Output the (x, y) coordinate of the center of the cell containing the given text.  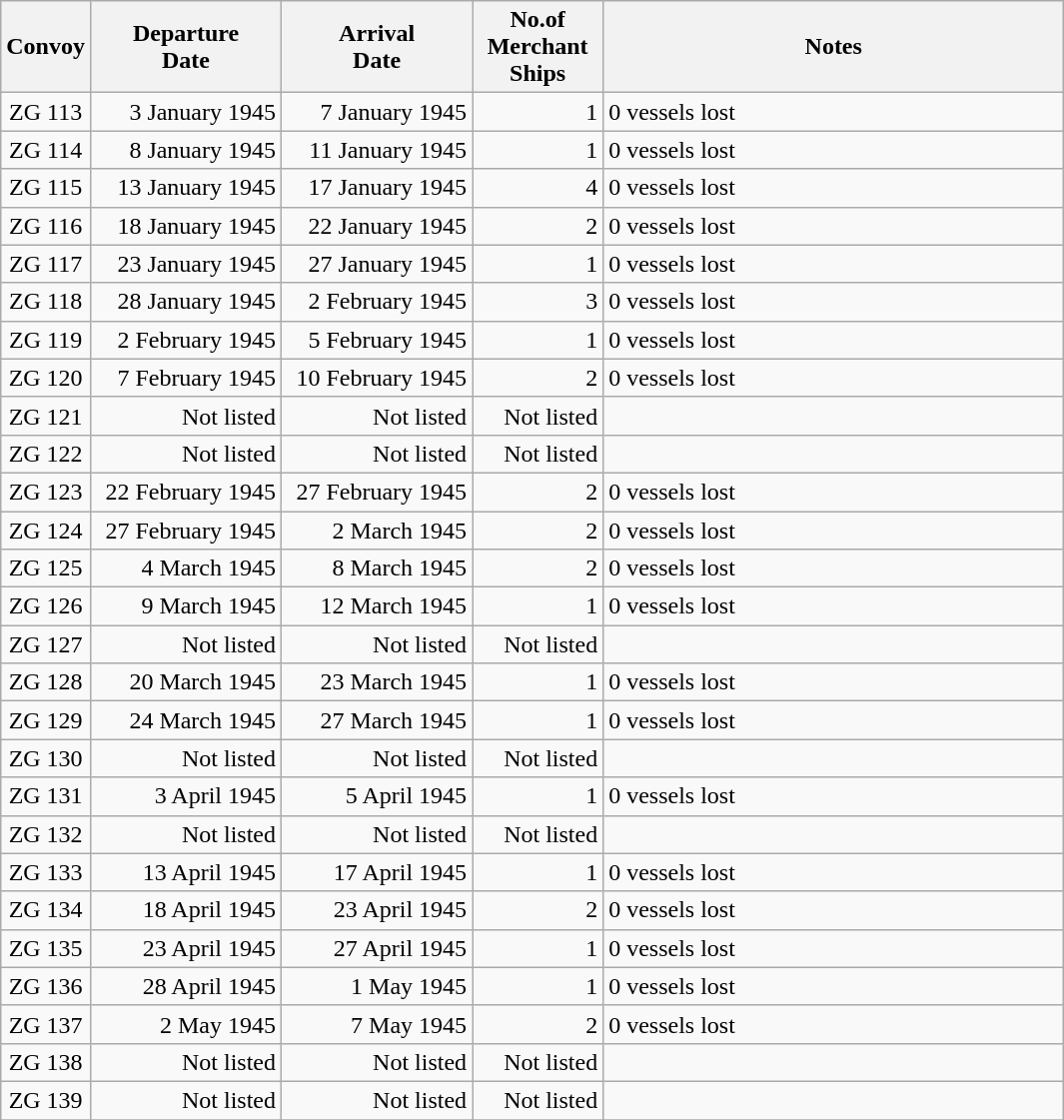
1 May 1945 (378, 986)
ZG 117 (46, 264)
2 March 1945 (378, 531)
ZG 129 (46, 720)
20 March 1945 (186, 682)
11 January 1945 (378, 150)
28 January 1945 (186, 302)
ZG 119 (46, 340)
3 January 1945 (186, 112)
13 January 1945 (186, 188)
ZG 116 (46, 226)
ZG 115 (46, 188)
17 April 1945 (378, 872)
ZG 137 (46, 1024)
18 April 1945 (186, 910)
23 March 1945 (378, 682)
3 (537, 302)
ZG 130 (46, 758)
ZG 113 (46, 112)
No.of Merchant Ships (537, 47)
5 February 1945 (378, 340)
ZG 128 (46, 682)
22 February 1945 (186, 492)
27 January 1945 (378, 264)
ArrivalDate (378, 47)
10 February 1945 (378, 378)
ZG 131 (46, 796)
4 (537, 188)
23 January 1945 (186, 264)
24 March 1945 (186, 720)
17 January 1945 (378, 188)
5 April 1945 (378, 796)
9 March 1945 (186, 606)
ZG 118 (46, 302)
ZG 121 (46, 416)
ZG 127 (46, 644)
4 March 1945 (186, 568)
ZG 138 (46, 1062)
ZG 122 (46, 454)
27 April 1945 (378, 948)
7 January 1945 (378, 112)
ZG 136 (46, 986)
ZG 114 (46, 150)
ZG 135 (46, 948)
3 April 1945 (186, 796)
ZG 126 (46, 606)
22 January 1945 (378, 226)
ZG 123 (46, 492)
8 January 1945 (186, 150)
7 February 1945 (186, 378)
Convoy (46, 47)
13 April 1945 (186, 872)
ZG 132 (46, 834)
8 March 1945 (378, 568)
DepartureDate (186, 47)
Notes (833, 47)
ZG 125 (46, 568)
18 January 1945 (186, 226)
ZG 139 (46, 1100)
2 May 1945 (186, 1024)
27 March 1945 (378, 720)
ZG 134 (46, 910)
ZG 120 (46, 378)
28 April 1945 (186, 986)
ZG 124 (46, 531)
7 May 1945 (378, 1024)
ZG 133 (46, 872)
12 March 1945 (378, 606)
